Output the [X, Y] coordinate of the center of the cell containing the given text.  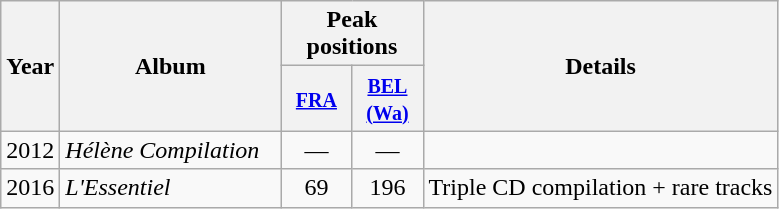
L'Essentiel [170, 188]
Hélène Compilation [170, 150]
2012 [30, 150]
196 [388, 188]
Album [170, 66]
2016 [30, 188]
69 [316, 188]
BEL(Wa) [388, 98]
Year [30, 66]
Details [600, 66]
FRA [316, 98]
Peak positions [352, 34]
Triple CD compilation + rare tracks [600, 188]
